Detect which cell encompasses the target text, then output its [X, Y] center coordinate. 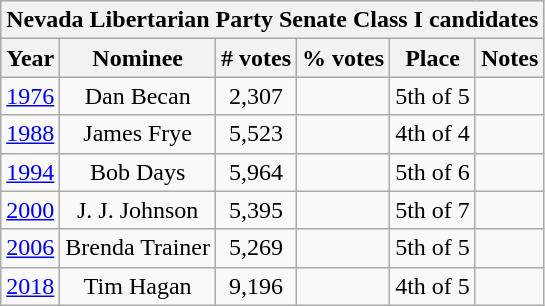
9,196 [256, 286]
1988 [30, 134]
2006 [30, 248]
Place [433, 58]
# votes [256, 58]
Notes [509, 58]
5,964 [256, 172]
Nominee [138, 58]
2,307 [256, 96]
Brenda Trainer [138, 248]
Bob Days [138, 172]
2018 [30, 286]
5,269 [256, 248]
5,523 [256, 134]
5,395 [256, 210]
Nevada Libertarian Party Senate Class I candidates [272, 20]
Tim Hagan [138, 286]
5th of 7 [433, 210]
4th of 4 [433, 134]
% votes [344, 58]
Year [30, 58]
J. J. Johnson [138, 210]
1976 [30, 96]
Dan Becan [138, 96]
4th of 5 [433, 286]
5th of 6 [433, 172]
James Frye [138, 134]
1994 [30, 172]
2000 [30, 210]
